Pinpoint the cell where the given text exists, returning its [x, y] midpoint coordinate. 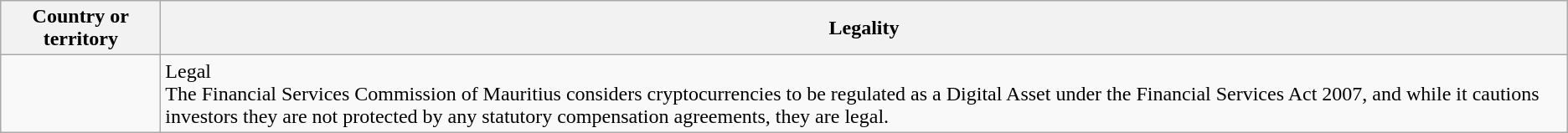
Legality [864, 28]
Country or territory [80, 28]
